Extract the [X, Y] coordinate from the center of the cell holding the provided text.  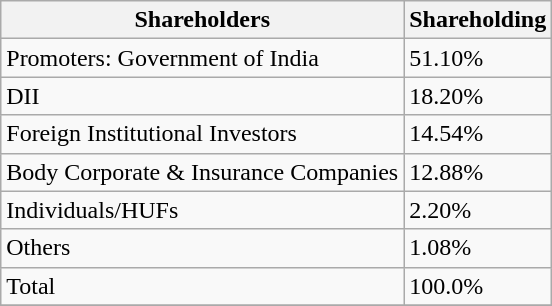
2.20% [478, 210]
100.0% [478, 286]
Others [202, 248]
1.08% [478, 248]
Promoters: Government of India [202, 58]
Foreign Institutional Investors [202, 134]
18.20% [478, 96]
DII [202, 96]
Total [202, 286]
12.88% [478, 172]
Shareholders [202, 20]
51.10% [478, 58]
14.54% [478, 134]
Shareholding [478, 20]
Individuals/HUFs [202, 210]
Body Corporate & Insurance Companies [202, 172]
